Identify which cell holds the provided text, then report its (X, Y) central coordinate. 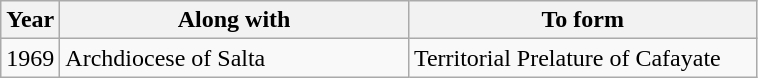
Year (30, 20)
1969 (30, 58)
Archdiocese of Salta (234, 58)
Territorial Prelature of Cafayate (582, 58)
Along with (234, 20)
To form (582, 20)
